Identify which cell holds the provided text, then report its (x, y) central coordinate. 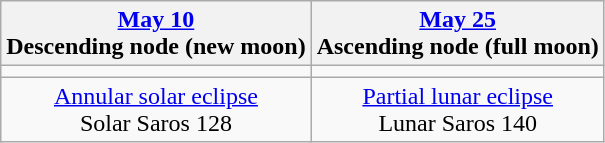
May 25Ascending node (full moon) (458, 34)
Partial lunar eclipseLunar Saros 140 (458, 110)
May 10Descending node (new moon) (156, 34)
Annular solar eclipseSolar Saros 128 (156, 110)
